From the cell containing the given text, extract its center point as [X, Y] coordinate. 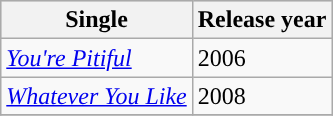
You're Pitiful [96, 58]
2006 [262, 58]
Single [96, 20]
Release year [262, 20]
2008 [262, 96]
Whatever You Like [96, 96]
